For the text-containing cell, return its midpoint in (X, Y) coordinate format. 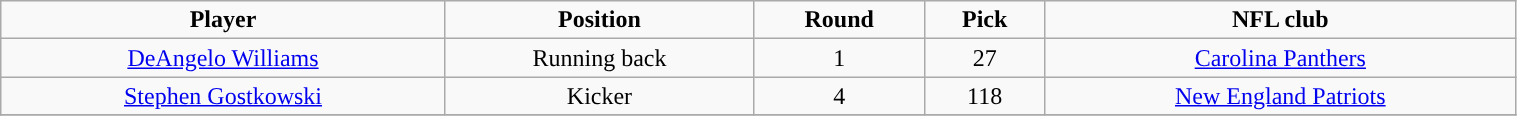
Kicker (599, 96)
27 (985, 58)
1 (840, 58)
New England Patriots (1280, 96)
DeAngelo Williams (224, 58)
118 (985, 96)
Position (599, 20)
Round (840, 20)
Player (224, 20)
Pick (985, 20)
4 (840, 96)
Running back (599, 58)
Carolina Panthers (1280, 58)
Stephen Gostkowski (224, 96)
NFL club (1280, 20)
